Provide the (X, Y) coordinate of the cell's center where the given text is located.  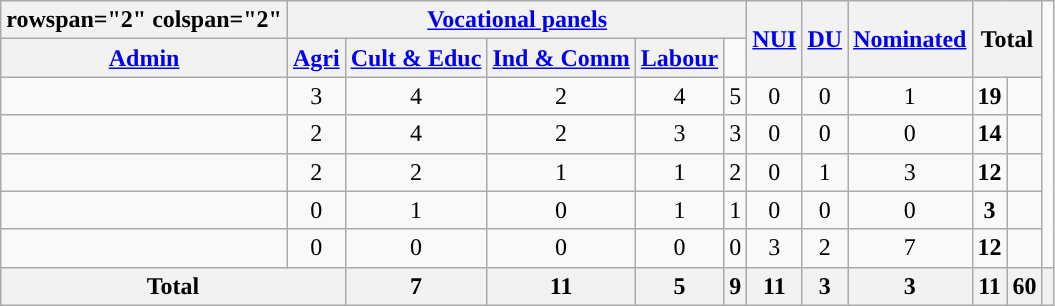
DU (825, 39)
Labour (679, 58)
rowspan="2" colspan="2" (144, 20)
Cult & Educ (416, 58)
Admin (144, 58)
Nominated (910, 39)
Vocational panels (516, 20)
NUI (774, 39)
Agri (316, 58)
14 (990, 134)
Ind & Comm (561, 58)
60 (1024, 286)
9 (736, 286)
19 (990, 96)
